From the cell containing the given text, extract its center point as (x, y) coordinate. 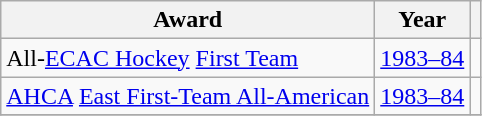
Year (422, 20)
AHCA East First-Team All-American (188, 96)
Award (188, 20)
All-ECAC Hockey First Team (188, 58)
